Find where the given text appears and provide that cell's center as [X, Y] coordinate. 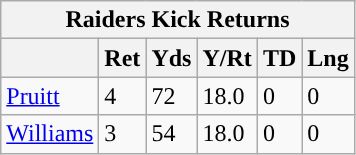
Williams [50, 134]
54 [172, 134]
Yds [172, 58]
4 [122, 96]
Raiders Kick Returns [178, 20]
3 [122, 134]
72 [172, 96]
TD [279, 58]
Lng [328, 58]
Pruitt [50, 96]
Ret [122, 58]
Y/Rt [227, 58]
